Detect which cell encompasses the target text, then output its (X, Y) center coordinate. 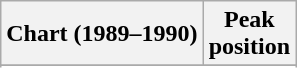
Peakposition (249, 34)
Chart (1989–1990) (102, 34)
